Output the [x, y] coordinate of the center of the cell containing the given text.  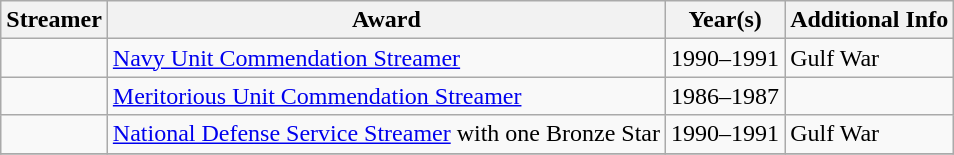
Meritorious Unit Commendation Streamer [386, 96]
National Defense Service Streamer with one Bronze Star [386, 134]
Award [386, 20]
Additional Info [870, 20]
Streamer [54, 20]
Navy Unit Commendation Streamer [386, 58]
Year(s) [726, 20]
1986–1987 [726, 96]
